Extract the (X, Y) coordinate from the center of the cell holding the provided text.  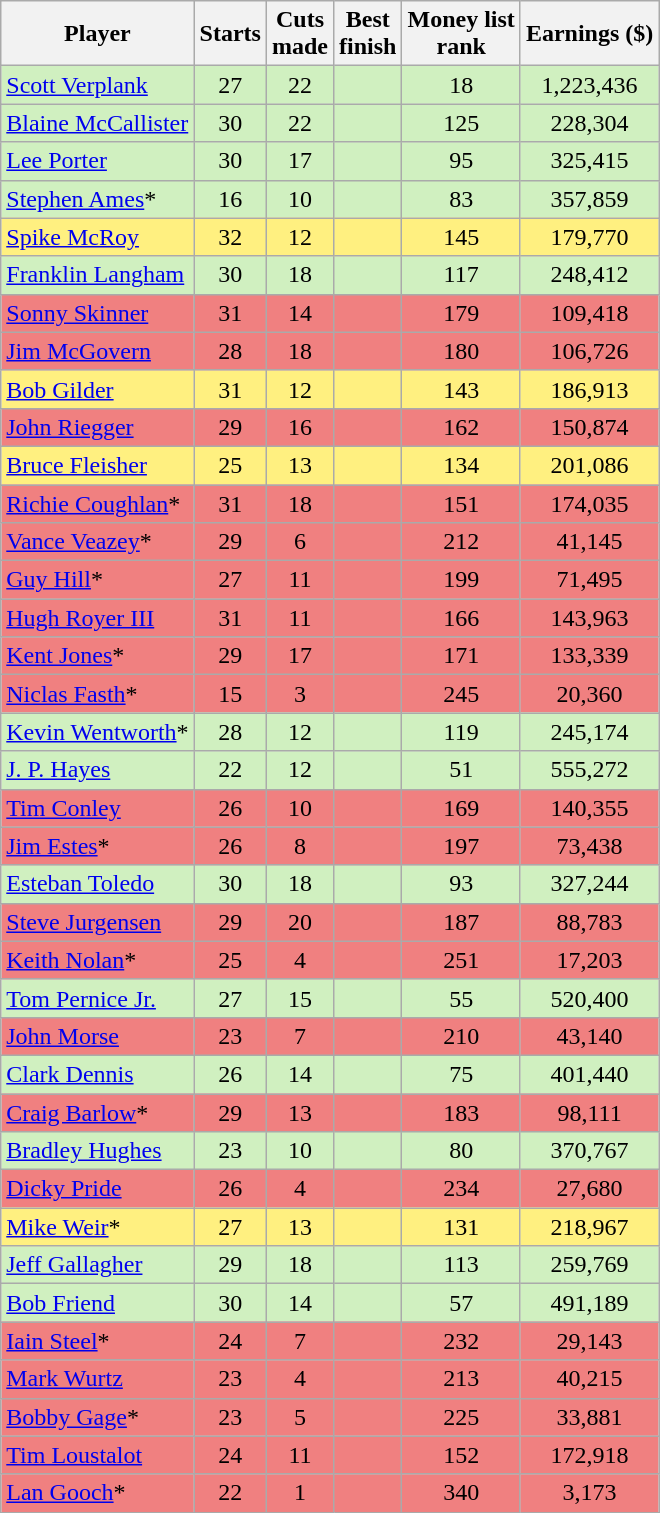
117 (461, 275)
113 (461, 1265)
162 (461, 427)
Esteban Toledo (98, 884)
29,143 (589, 1341)
41,145 (589, 542)
125 (461, 123)
51 (461, 770)
3,173 (589, 1493)
Steve Jurgensen (98, 922)
Tim Loustalot (98, 1455)
210 (461, 1036)
Tom Pernice Jr. (98, 998)
1,223,436 (589, 85)
Blaine McCallister (98, 123)
Bobby Gage* (98, 1417)
Craig Barlow* (98, 1113)
Jim McGovern (98, 351)
201,086 (589, 465)
166 (461, 618)
73,438 (589, 846)
Jim Estes* (98, 846)
357,859 (589, 199)
Mark Wurtz (98, 1379)
Bob Gilder (98, 389)
228,304 (589, 123)
325,415 (589, 161)
Bob Friend (98, 1303)
555,272 (589, 770)
83 (461, 199)
75 (461, 1074)
8 (300, 846)
98,111 (589, 1113)
Niclas Fasth* (98, 694)
Stephen Ames* (98, 199)
245,174 (589, 732)
40,215 (589, 1379)
Tim Conley (98, 808)
232 (461, 1341)
Kevin Wentworth* (98, 732)
Lan Gooch* (98, 1493)
133,339 (589, 656)
John Morse (98, 1036)
245 (461, 694)
491,189 (589, 1303)
172,918 (589, 1455)
J. P. Hayes (98, 770)
248,412 (589, 275)
150,874 (589, 427)
Iain Steel* (98, 1341)
143,963 (589, 618)
Franklin Langham (98, 275)
Vance Veazey* (98, 542)
57 (461, 1303)
234 (461, 1189)
213 (461, 1379)
186,913 (589, 389)
152 (461, 1455)
John Riegger (98, 427)
Spike McRoy (98, 237)
88,783 (589, 922)
Hugh Royer III (98, 618)
Money listrank (461, 34)
119 (461, 732)
151 (461, 503)
187 (461, 922)
169 (461, 808)
71,495 (589, 580)
55 (461, 998)
520,400 (589, 998)
Mike Weir* (98, 1227)
199 (461, 580)
134 (461, 465)
340 (461, 1493)
143 (461, 389)
80 (461, 1151)
95 (461, 161)
Bruce Fleisher (98, 465)
5 (300, 1417)
Jeff Gallagher (98, 1265)
Bestfinish (368, 34)
179,770 (589, 237)
6 (300, 542)
212 (461, 542)
Bradley Hughes (98, 1151)
218,967 (589, 1227)
259,769 (589, 1265)
131 (461, 1227)
Lee Porter (98, 161)
Cutsmade (300, 34)
370,767 (589, 1151)
145 (461, 237)
Dicky Pride (98, 1189)
Earnings ($) (589, 34)
1 (300, 1493)
32 (230, 237)
171 (461, 656)
Clark Dennis (98, 1074)
43,140 (589, 1036)
33,881 (589, 1417)
197 (461, 846)
140,355 (589, 808)
109,418 (589, 313)
20 (300, 922)
3 (300, 694)
327,244 (589, 884)
20,360 (589, 694)
Starts (230, 34)
225 (461, 1417)
Sonny Skinner (98, 313)
183 (461, 1113)
401,440 (589, 1074)
93 (461, 884)
Richie Coughlan* (98, 503)
179 (461, 313)
106,726 (589, 351)
Player (98, 34)
Guy Hill* (98, 580)
27,680 (589, 1189)
Kent Jones* (98, 656)
Scott Verplank (98, 85)
251 (461, 960)
Keith Nolan* (98, 960)
17,203 (589, 960)
180 (461, 351)
174,035 (589, 503)
